Return [x, y] of the center of cell containing provided text 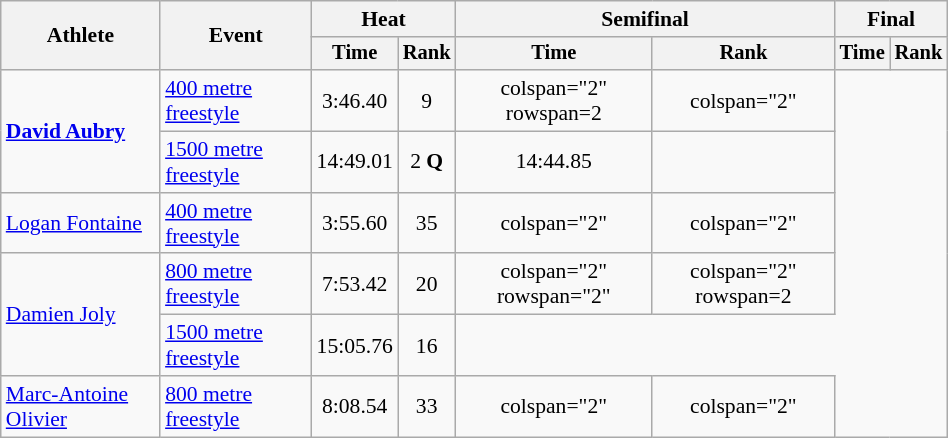
9 [427, 100]
Heat [384, 19]
Marc-Antoine Olivier [80, 406]
Damien Joly [80, 315]
Event [236, 36]
Semifinal [644, 19]
33 [427, 406]
35 [427, 224]
7:53.42 [355, 284]
David Aubry [80, 131]
16 [427, 346]
2 Q [427, 162]
Athlete [80, 36]
colspan="2" rowspan="2" [554, 284]
14:44.85 [554, 162]
Logan Fontaine [80, 224]
Final [892, 19]
3:55.60 [355, 224]
3:46.40 [355, 100]
15:05.76 [355, 346]
8:08.54 [355, 406]
14:49.01 [355, 162]
20 [427, 284]
